Scan for the cell matching the given text and deliver its [x, y] coordinate at center. 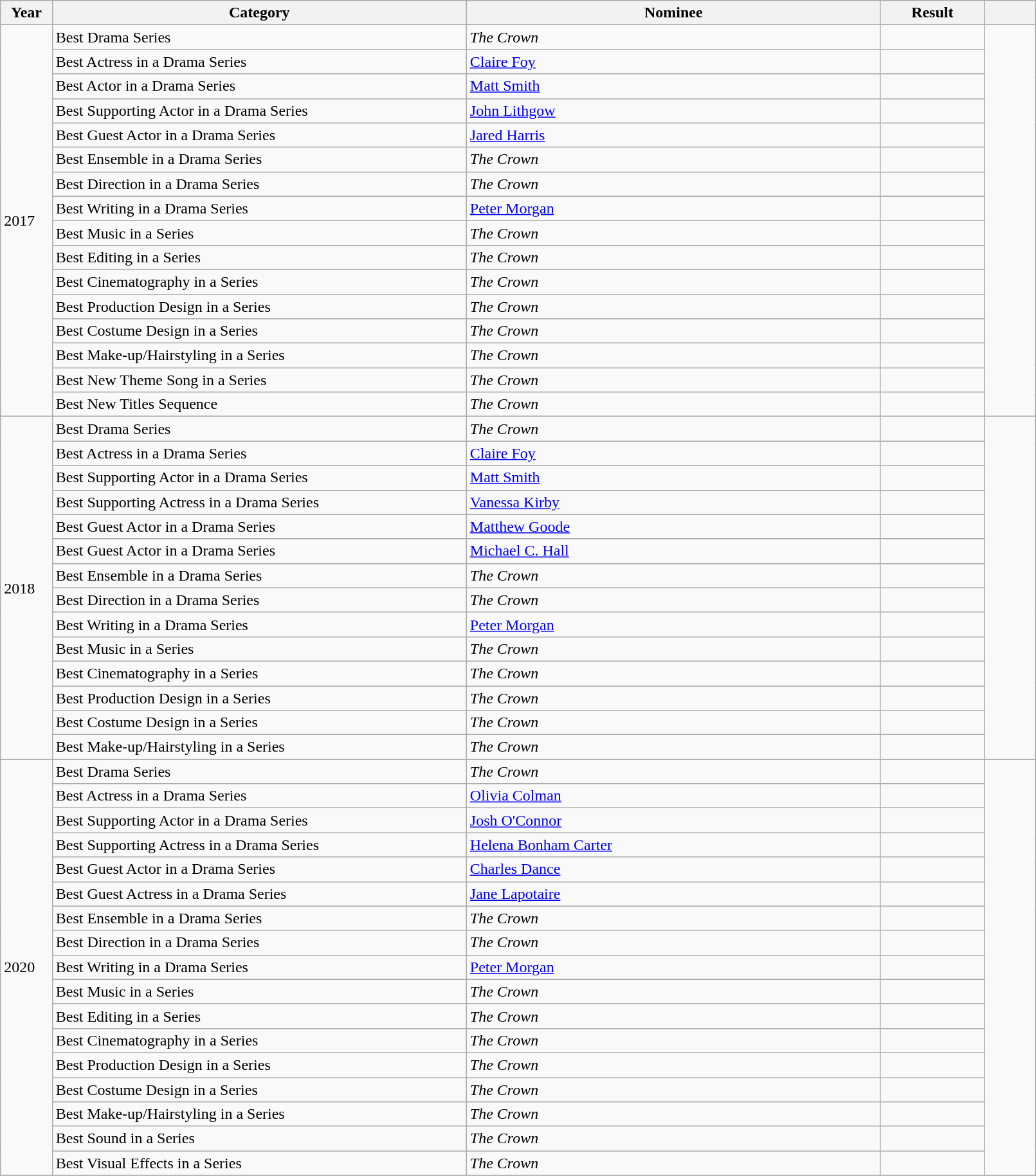
Jared Harris [673, 135]
Michael C. Hall [673, 551]
Best Actor in a Drama Series [259, 86]
Category [259, 13]
2018 [26, 588]
Olivia Colman [673, 796]
Best Guest Actress in a Drama Series [259, 894]
Charles Dance [673, 869]
Matthew Goode [673, 527]
Result [932, 13]
2017 [26, 221]
2020 [26, 967]
Best Visual Effects in a Series [259, 1163]
Josh O'Connor [673, 820]
John Lithgow [673, 111]
Best New Titles Sequence [259, 404]
Best New Theme Song in a Series [259, 380]
Vanessa Kirby [673, 502]
Jane Lapotaire [673, 894]
Best Sound in a Series [259, 1139]
Nominee [673, 13]
Helena Bonham Carter [673, 845]
Year [26, 13]
